Output the [x, y] coordinate of the center of the cell containing the given text.  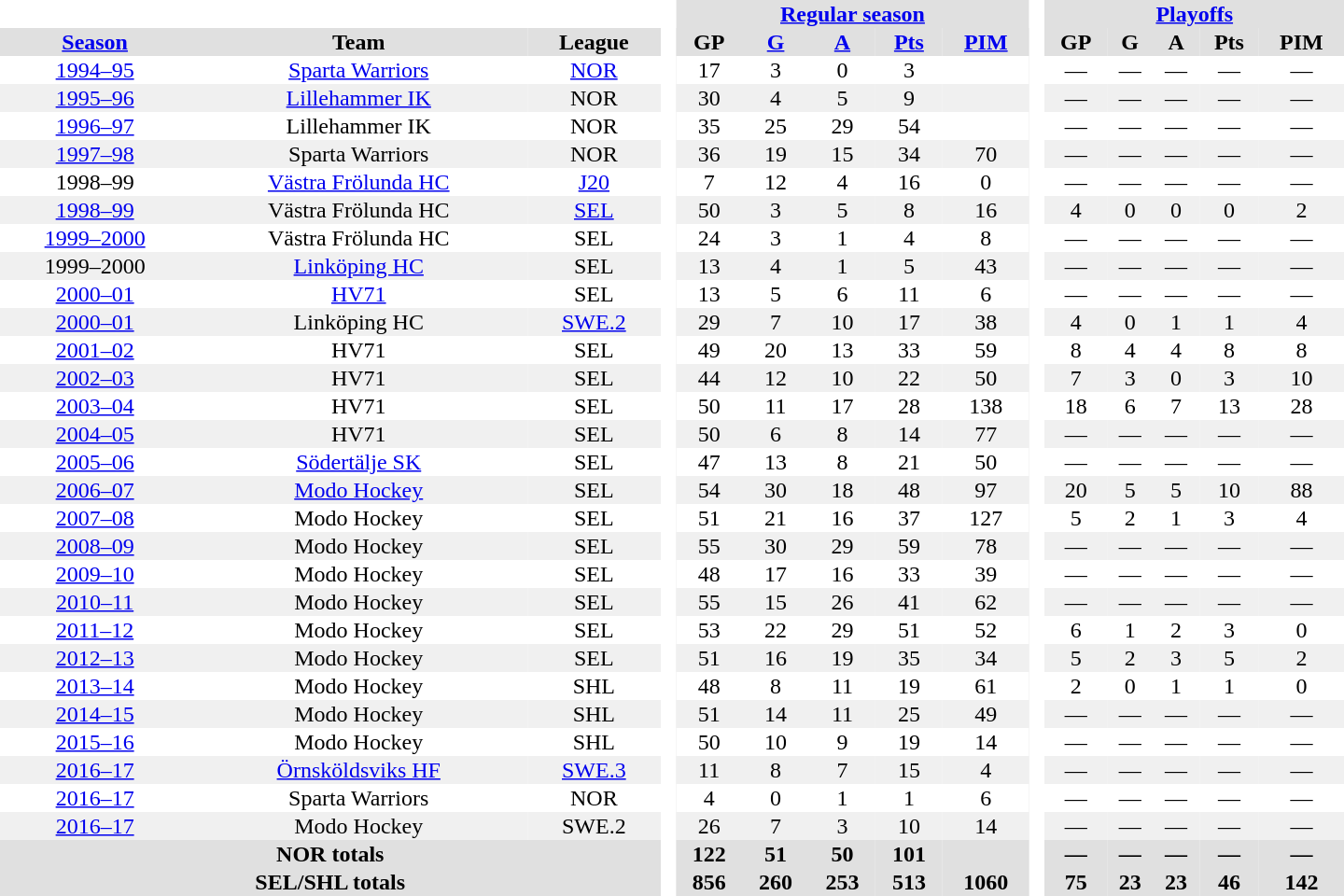
97 [986, 490]
142 [1301, 882]
2007–08 [95, 518]
78 [986, 546]
2009–10 [95, 574]
2014–15 [95, 714]
2008–09 [95, 546]
SEL/SHL totals [330, 882]
88 [1301, 490]
61 [986, 686]
2013–14 [95, 686]
38 [986, 322]
2003–04 [95, 406]
Season [95, 42]
1060 [986, 882]
2004–05 [95, 434]
2001–02 [95, 350]
2010–11 [95, 602]
52 [986, 630]
37 [909, 518]
1996–97 [95, 126]
1994–95 [95, 70]
44 [709, 378]
253 [842, 882]
2006–07 [95, 490]
League [594, 42]
Örnsköldsviks HF [358, 770]
75 [1075, 882]
2005–06 [95, 462]
39 [986, 574]
41 [909, 602]
46 [1229, 882]
122 [709, 854]
47 [709, 462]
2015–16 [95, 742]
2002–03 [95, 378]
43 [986, 266]
62 [986, 602]
Playoffs [1195, 14]
Regular season [853, 14]
70 [986, 154]
856 [709, 882]
1997–98 [95, 154]
101 [909, 854]
77 [986, 434]
36 [709, 154]
127 [986, 518]
1995–96 [95, 98]
NOR totals [330, 854]
513 [909, 882]
260 [775, 882]
24 [709, 238]
53 [709, 630]
SWE.3 [594, 770]
J20 [594, 182]
138 [986, 406]
Team [358, 42]
2012–13 [95, 658]
2011–12 [95, 630]
Södertälje SK [358, 462]
